Output the [X, Y] coordinate of the center of the cell containing the given text.  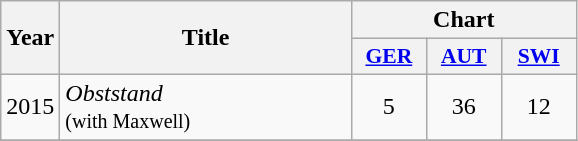
GER [388, 57]
Obststand(with Maxwell) [206, 106]
Year [30, 38]
Chart [464, 20]
12 [538, 106]
36 [464, 106]
SWI [538, 57]
5 [388, 106]
2015 [30, 106]
AUT [464, 57]
Title [206, 38]
